Detect which cell encompasses the target text, then output its (X, Y) center coordinate. 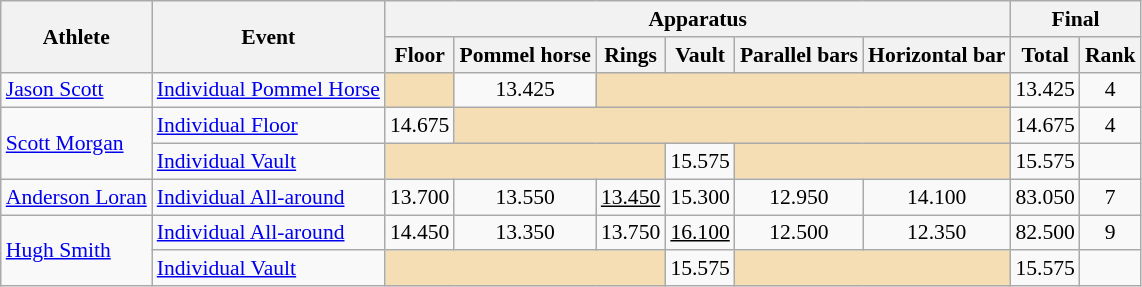
Horizontal bar (936, 55)
Total (1044, 55)
Floor (420, 55)
Vault (700, 55)
14.450 (420, 233)
16.100 (700, 233)
13.450 (630, 197)
13.700 (420, 197)
13.750 (630, 233)
Anderson Loran (76, 197)
13.550 (524, 197)
Hugh Smith (76, 250)
15.300 (700, 197)
Individual Pommel Horse (268, 90)
Parallel bars (799, 55)
Jason Scott (76, 90)
13.350 (524, 233)
12.500 (799, 233)
Apparatus (698, 19)
Individual Floor (268, 126)
Rank (1110, 55)
83.050 (1044, 197)
9 (1110, 233)
7 (1110, 197)
Scott Morgan (76, 144)
12.950 (799, 197)
Pommel horse (524, 55)
Final (1075, 19)
82.500 (1044, 233)
Rings (630, 55)
12.350 (936, 233)
Athlete (76, 36)
14.100 (936, 197)
Event (268, 36)
